Extract the (x, y) coordinate from the center of the cell holding the provided text.  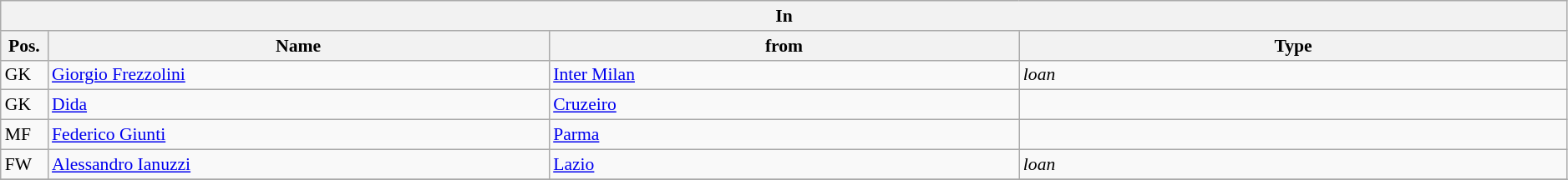
Lazio (784, 164)
Inter Milan (784, 75)
Federico Giunti (298, 135)
In (784, 16)
Alessandro Ianuzzi (298, 164)
Cruzeiro (784, 105)
Type (1293, 46)
Name (298, 46)
from (784, 46)
Pos. (24, 46)
MF (24, 135)
Dida (298, 105)
Parma (784, 135)
FW (24, 164)
Giorgio Frezzolini (298, 75)
